Pinpoint the cell where the given text exists, returning its [X, Y] midpoint coordinate. 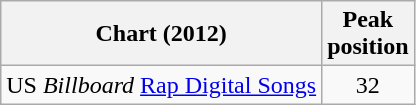
Peakposition [368, 34]
US Billboard Rap Digital Songs [162, 85]
Chart (2012) [162, 34]
32 [368, 85]
